For the text-containing cell, return its midpoint in [X, Y] coordinate format. 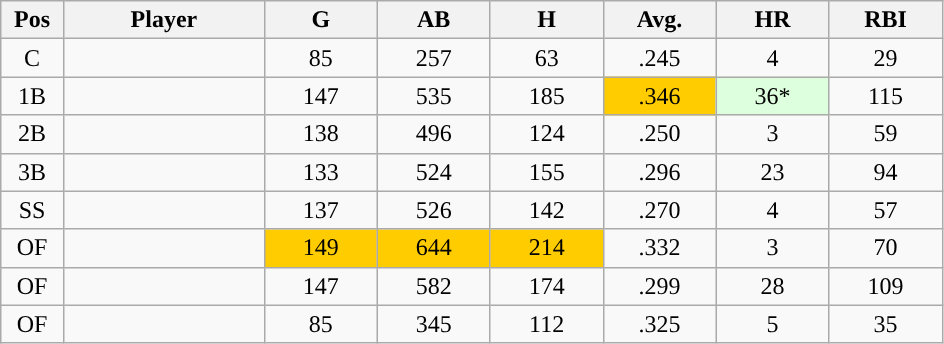
1B [32, 96]
29 [886, 58]
36* [772, 96]
35 [886, 324]
G [320, 20]
133 [320, 172]
582 [434, 286]
112 [546, 324]
Pos [32, 20]
526 [434, 210]
.250 [660, 134]
149 [320, 248]
214 [546, 248]
94 [886, 172]
Avg. [660, 20]
.299 [660, 286]
2B [32, 134]
.325 [660, 324]
496 [434, 134]
63 [546, 58]
5 [772, 324]
28 [772, 286]
115 [886, 96]
535 [434, 96]
524 [434, 172]
644 [434, 248]
.270 [660, 210]
138 [320, 134]
AB [434, 20]
59 [886, 134]
H [546, 20]
185 [546, 96]
155 [546, 172]
C [32, 58]
257 [434, 58]
.296 [660, 172]
137 [320, 210]
109 [886, 286]
142 [546, 210]
Player [164, 20]
345 [434, 324]
3B [32, 172]
57 [886, 210]
.332 [660, 248]
HR [772, 20]
174 [546, 286]
RBI [886, 20]
.245 [660, 58]
23 [772, 172]
.346 [660, 96]
124 [546, 134]
SS [32, 210]
70 [886, 248]
